Search for the cell housing the specified text and yield its (x, y) center coordinate. 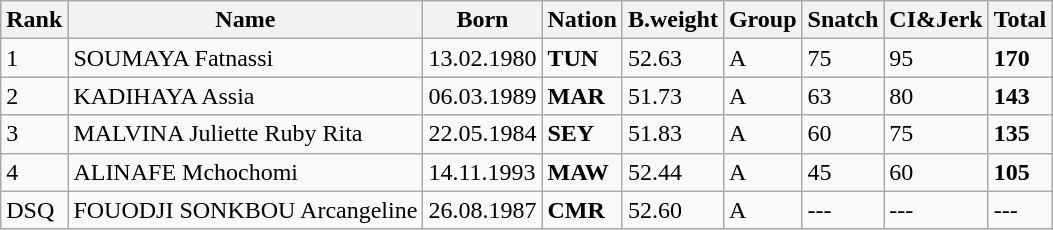
Snatch (843, 20)
26.08.1987 (482, 210)
45 (843, 172)
2 (34, 96)
22.05.1984 (482, 134)
4 (34, 172)
MALVINA Juliette Ruby Rita (246, 134)
105 (1020, 172)
ALINAFE Mchochomi (246, 172)
CMR (582, 210)
52.63 (672, 58)
Name (246, 20)
1 (34, 58)
13.02.1980 (482, 58)
SEY (582, 134)
52.60 (672, 210)
Born (482, 20)
TUN (582, 58)
Nation (582, 20)
Total (1020, 20)
FOUODJI SONKBOU Arcangeline (246, 210)
3 (34, 134)
MAR (582, 96)
Group (762, 20)
51.83 (672, 134)
143 (1020, 96)
Rank (34, 20)
170 (1020, 58)
14.11.1993 (482, 172)
52.44 (672, 172)
80 (936, 96)
63 (843, 96)
SOUMAYA Fatnassi (246, 58)
95 (936, 58)
06.03.1989 (482, 96)
DSQ (34, 210)
CI&Jerk (936, 20)
KADIHAYA Assia (246, 96)
51.73 (672, 96)
B.weight (672, 20)
135 (1020, 134)
MAW (582, 172)
